Output the (x, y) coordinate of the center of the cell containing the given text.  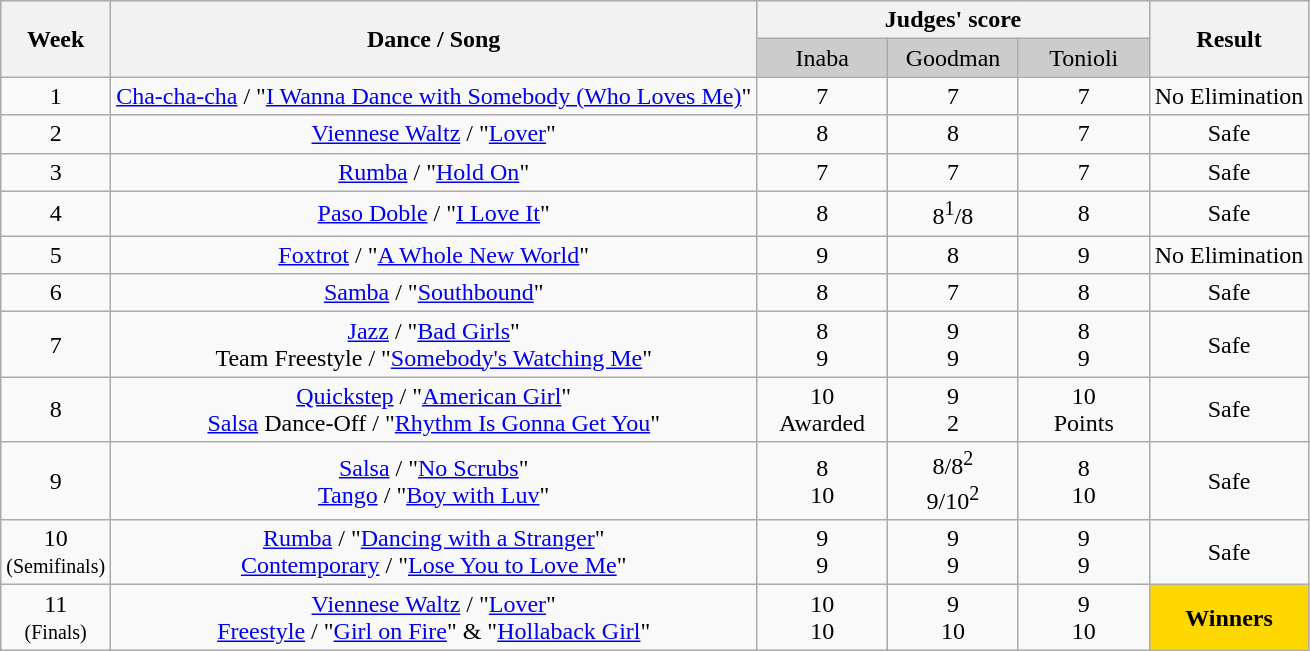
5 (56, 255)
Tonioli (1084, 58)
Paso Doble / "I Love It" (434, 214)
Viennese Waltz / "Lover" (434, 134)
Samba / "Southbound" (434, 293)
6 (56, 293)
2 (56, 134)
81/8 (954, 214)
Week (56, 39)
4 (56, 214)
8/82 9/102 (954, 481)
9 2 (954, 410)
Rumba / "Hold On" (434, 172)
11(Finals) (56, 618)
Jazz / "Bad Girls" Team Freestyle / "Somebody's Watching Me" (434, 344)
Winners (1229, 618)
Cha-cha-cha / "I Wanna Dance with Somebody (Who Loves Me)" (434, 96)
Salsa / "No Scrubs" Tango / "Boy with Luv" (434, 481)
Viennese Waltz / "Lover" Freestyle / "Girl on Fire" & "Hollaback Girl" (434, 618)
Rumba / "Dancing with a Stranger" Contemporary / "Lose You to Love Me" (434, 552)
Goodman (954, 58)
10 10 (822, 618)
10(Semifinals) (56, 552)
10 Points (1084, 410)
Quickstep / "American Girl" Salsa Dance-Off / "Rhythm Is Gonna Get You" (434, 410)
Inaba (822, 58)
Dance / Song (434, 39)
Judges' score (953, 20)
10 Awarded (822, 410)
Result (1229, 39)
1 (56, 96)
3 (56, 172)
Foxtrot / "A Whole New World" (434, 255)
